Capture the cell that displays the provided text and extract its [X, Y] central coordinate. 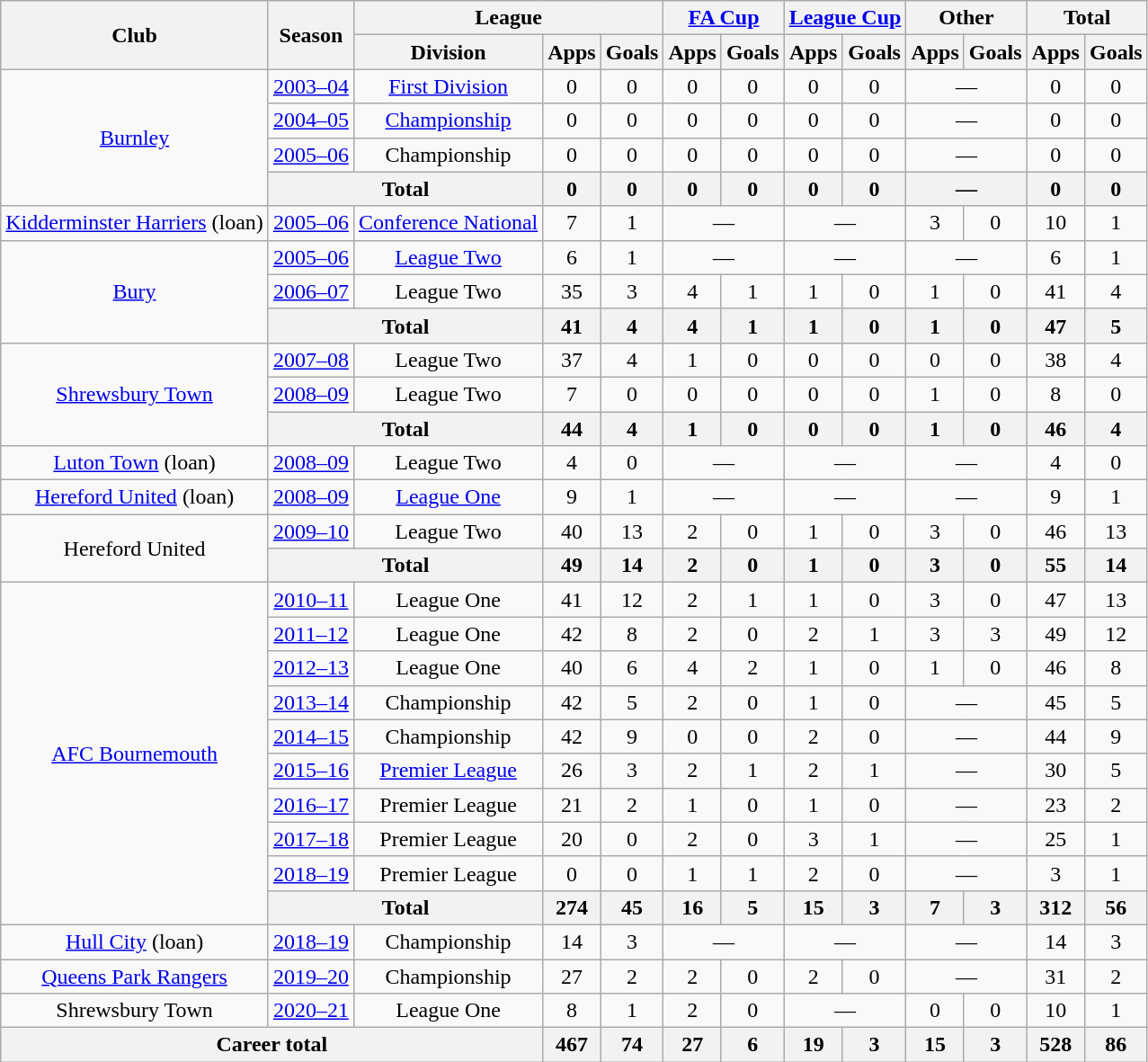
2020–21 [311, 1011]
38 [1055, 360]
23 [1055, 805]
2011–12 [311, 634]
86 [1116, 1045]
21 [572, 805]
Conference National [448, 223]
37 [572, 360]
Other [966, 18]
First Division [448, 86]
2017–18 [311, 839]
2012–13 [311, 668]
274 [572, 907]
528 [1055, 1045]
26 [572, 771]
Kidderminster Harriers (loan) [135, 223]
467 [572, 1045]
League Cup [845, 18]
2013–14 [311, 702]
56 [1116, 907]
19 [813, 1045]
2004–05 [311, 120]
2010–11 [311, 600]
FA Cup [724, 18]
Hereford United (loan) [135, 497]
35 [572, 291]
Club [135, 35]
2009–10 [311, 531]
Luton Town (loan) [135, 463]
2006–07 [311, 291]
74 [632, 1045]
Season [311, 35]
2014–15 [311, 736]
30 [1055, 771]
25 [1055, 839]
League [508, 18]
Bury [135, 291]
Hereford United [135, 549]
Division [448, 52]
AFC Bournemouth [135, 754]
2016–17 [311, 805]
16 [692, 907]
2007–08 [311, 360]
2003–04 [311, 86]
20 [572, 839]
Queens Park Rangers [135, 976]
Burnley [135, 138]
Hull City (loan) [135, 942]
2019–20 [311, 976]
2015–16 [311, 771]
31 [1055, 976]
55 [1055, 566]
Career total [271, 1045]
312 [1055, 907]
